Extract the [X, Y] coordinate from the center of the cell holding the provided text.  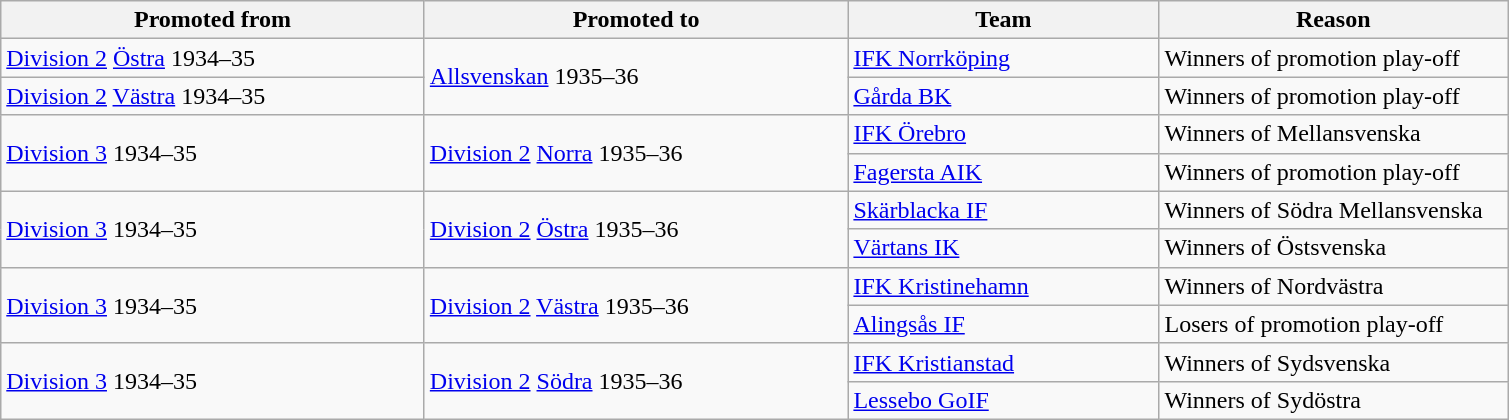
Division 2 Östra 1935–36 [636, 229]
Winners of Nordvästra [1334, 286]
IFK Kristinehamn [1004, 286]
Winners of Mellansvenska [1334, 134]
IFK Örebro [1004, 134]
Promoted to [636, 20]
Alingsås IF [1004, 324]
Lessebo GoIF [1004, 400]
Division 2 Västra 1934–35 [213, 96]
Winners of Sydöstra [1334, 400]
Värtans IK [1004, 248]
Division 2 Norra 1935–36 [636, 153]
Promoted from [213, 20]
Division 2 Östra 1934–35 [213, 58]
Winners of Östsvenska [1334, 248]
Division 2 Västra 1935–36 [636, 305]
Winners of Södra Mellansvenska [1334, 210]
Gårda BK [1004, 96]
Reason [1334, 20]
Team [1004, 20]
Skärblacka IF [1004, 210]
IFK Norrköping [1004, 58]
IFK Kristianstad [1004, 362]
Division 2 Södra 1935–36 [636, 381]
Losers of promotion play-off [1334, 324]
Winners of Sydsvenska [1334, 362]
Allsvenskan 1935–36 [636, 77]
Fagersta AIK [1004, 172]
